Return the (x, y) coordinate for the center point of the cell that contains the specified text.  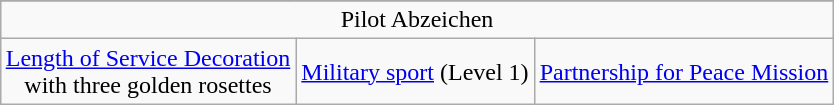
Military sport (Level 1) (415, 72)
Partnership for Peace Mission (684, 72)
Pilot Abzeichen (417, 20)
Length of Service Decorationwith three golden rosettes (148, 72)
